For the text-containing cell, return its midpoint in [X, Y] coordinate format. 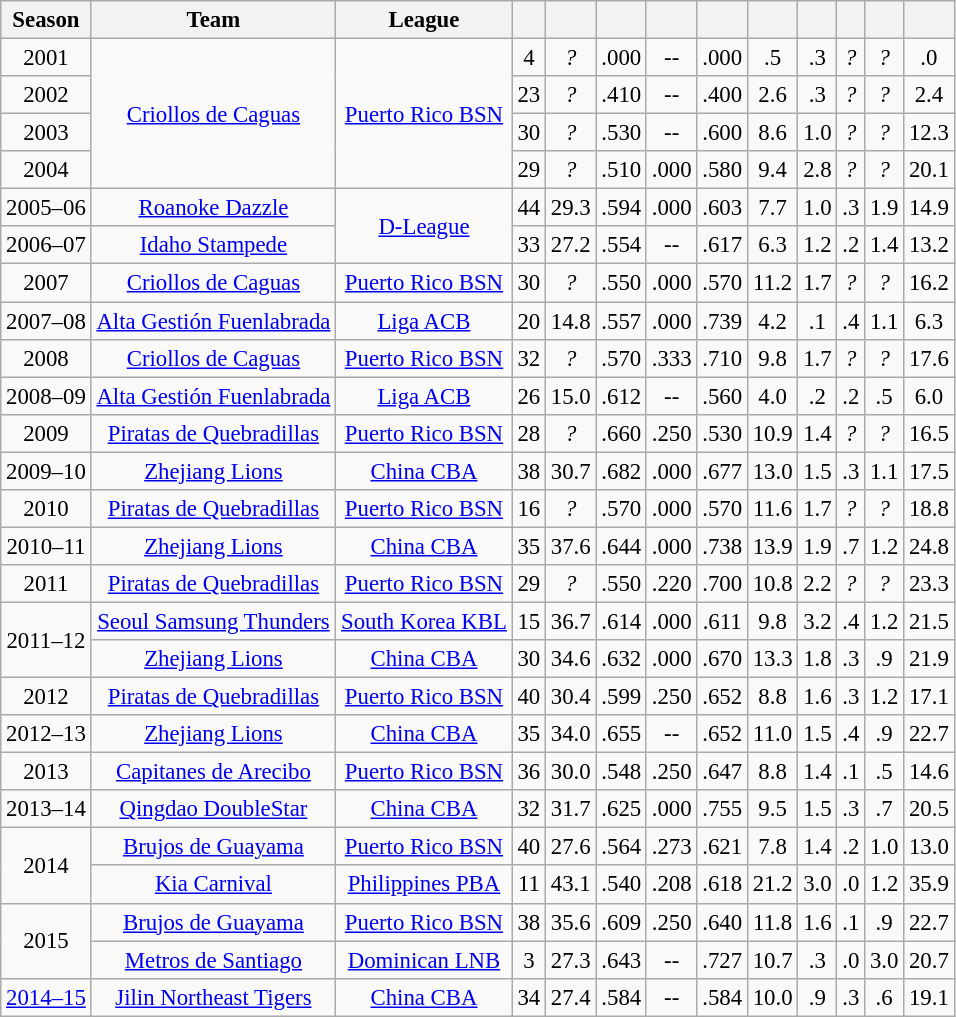
27.3 [571, 960]
35.6 [571, 922]
20.1 [929, 170]
Philippines PBA [424, 885]
Qingdao DoubleStar [214, 809]
20.7 [929, 960]
Idaho Stampede [214, 245]
Dominican LNB [424, 960]
11 [528, 885]
.682 [621, 471]
19.1 [929, 997]
.670 [722, 659]
2007 [46, 283]
36 [528, 772]
15 [528, 621]
11.2 [772, 283]
18.8 [929, 509]
20.5 [929, 809]
.640 [722, 922]
21.2 [772, 885]
Roanoke Dazzle [214, 208]
.548 [621, 772]
10.0 [772, 997]
31.7 [571, 809]
.612 [621, 396]
34.6 [571, 659]
17.1 [929, 697]
3.2 [818, 621]
17.5 [929, 471]
Kia Carnival [214, 885]
23.3 [929, 584]
13.9 [772, 546]
6.0 [929, 396]
2008–09 [46, 396]
.611 [722, 621]
.220 [671, 584]
League [424, 20]
17.6 [929, 358]
27.2 [571, 245]
.557 [621, 321]
.333 [671, 358]
33 [528, 245]
28 [528, 433]
2010 [46, 509]
2013–14 [46, 809]
Team [214, 20]
16.2 [929, 283]
43.1 [571, 885]
2.4 [929, 95]
.739 [722, 321]
2014–15 [46, 997]
26 [528, 396]
.400 [722, 95]
14.6 [929, 772]
Capitanes de Arecibo [214, 772]
.599 [621, 697]
10.9 [772, 433]
.6 [884, 997]
2001 [46, 58]
4 [528, 58]
2003 [46, 133]
.603 [722, 208]
11.0 [772, 734]
.644 [621, 546]
.647 [722, 772]
2013 [46, 772]
.208 [671, 885]
.560 [722, 396]
21.9 [929, 659]
24.8 [929, 546]
.643 [621, 960]
2008 [46, 358]
.677 [722, 471]
9.5 [772, 809]
8.6 [772, 133]
.727 [722, 960]
2006–07 [46, 245]
14.8 [571, 321]
2015 [46, 940]
.510 [621, 170]
13.2 [929, 245]
12.3 [929, 133]
34 [528, 997]
Metros de Santiago [214, 960]
.738 [722, 546]
20 [528, 321]
2007–08 [46, 321]
7.7 [772, 208]
2009–10 [46, 471]
2012 [46, 697]
35.9 [929, 885]
.621 [722, 847]
D-League [424, 226]
37.6 [571, 546]
.273 [671, 847]
27.6 [571, 847]
Season [46, 20]
34.0 [571, 734]
9.4 [772, 170]
.618 [722, 885]
2014 [46, 866]
.600 [722, 133]
.700 [722, 584]
.554 [621, 245]
10.7 [772, 960]
36.7 [571, 621]
11.6 [772, 509]
10.8 [772, 584]
2.2 [818, 584]
2002 [46, 95]
4.2 [772, 321]
.410 [621, 95]
2011–12 [46, 640]
16 [528, 509]
4.0 [772, 396]
2011 [46, 584]
.632 [621, 659]
.594 [621, 208]
.625 [621, 809]
2004 [46, 170]
3 [528, 960]
7.8 [772, 847]
13.3 [772, 659]
.614 [621, 621]
1.8 [818, 659]
Jilin Northeast Tigers [214, 997]
Seoul Samsung Thunders [214, 621]
2010–11 [46, 546]
23 [528, 95]
2.6 [772, 95]
29.3 [571, 208]
.660 [621, 433]
16.5 [929, 433]
44 [528, 208]
.580 [722, 170]
15.0 [571, 396]
2012–13 [46, 734]
.540 [621, 885]
11.8 [772, 922]
.609 [621, 922]
30.0 [571, 772]
14.9 [929, 208]
.564 [621, 847]
21.5 [929, 621]
.755 [722, 809]
2005–06 [46, 208]
.617 [722, 245]
2009 [46, 433]
2.8 [818, 170]
.655 [621, 734]
.710 [722, 358]
30.4 [571, 697]
30.7 [571, 471]
South Korea KBL [424, 621]
27.4 [571, 997]
